Detect which cell encompasses the target text, then output its [x, y] center coordinate. 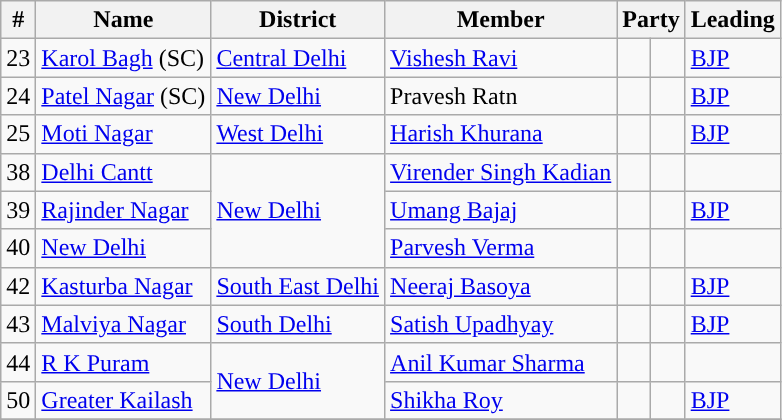
40 [18, 248]
R K Puram [124, 362]
23 [18, 58]
District [298, 20]
Pravesh Ratn [501, 96]
Moti Nagar [124, 134]
Neeraj Basoya [501, 286]
West Delhi [298, 134]
South East Delhi [298, 286]
Satish Upadhyay [501, 324]
Central Delhi [298, 58]
South Delhi [298, 324]
Leading [732, 20]
24 [18, 96]
Anil Kumar Sharma [501, 362]
Karol Bagh (SC) [124, 58]
42 [18, 286]
Rajinder Nagar [124, 210]
Vishesh Ravi [501, 58]
Umang Bajaj [501, 210]
Delhi Cantt [124, 172]
Greater Kailash [124, 400]
43 [18, 324]
Harish Khurana [501, 134]
38 [18, 172]
Parvesh Verma [501, 248]
50 [18, 400]
44 [18, 362]
39 [18, 210]
Kasturba Nagar [124, 286]
Party [651, 20]
Virender Singh Kadian [501, 172]
Shikha Roy [501, 400]
Malviya Nagar [124, 324]
Patel Nagar (SC) [124, 96]
25 [18, 134]
Member [501, 20]
Name [124, 20]
# [18, 20]
